Return the (X, Y) coordinate for the center point of the cell that contains the specified text.  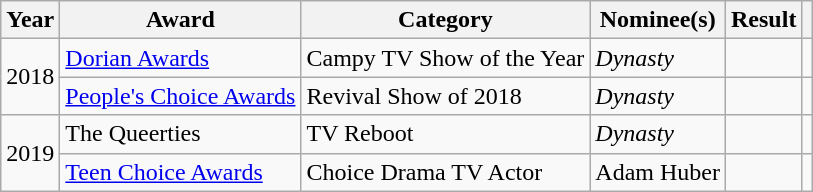
Nominee(s) (658, 20)
Adam Huber (658, 172)
Campy TV Show of the Year (446, 58)
Teen Choice Awards (180, 172)
Year (30, 20)
2019 (30, 153)
Dorian Awards (180, 58)
2018 (30, 77)
Result (764, 20)
Choice Drama TV Actor (446, 172)
People's Choice Awards (180, 96)
Revival Show of 2018 (446, 96)
The Queerties (180, 134)
TV Reboot (446, 134)
Category (446, 20)
Award (180, 20)
